For the text-containing cell, return its midpoint in (X, Y) coordinate format. 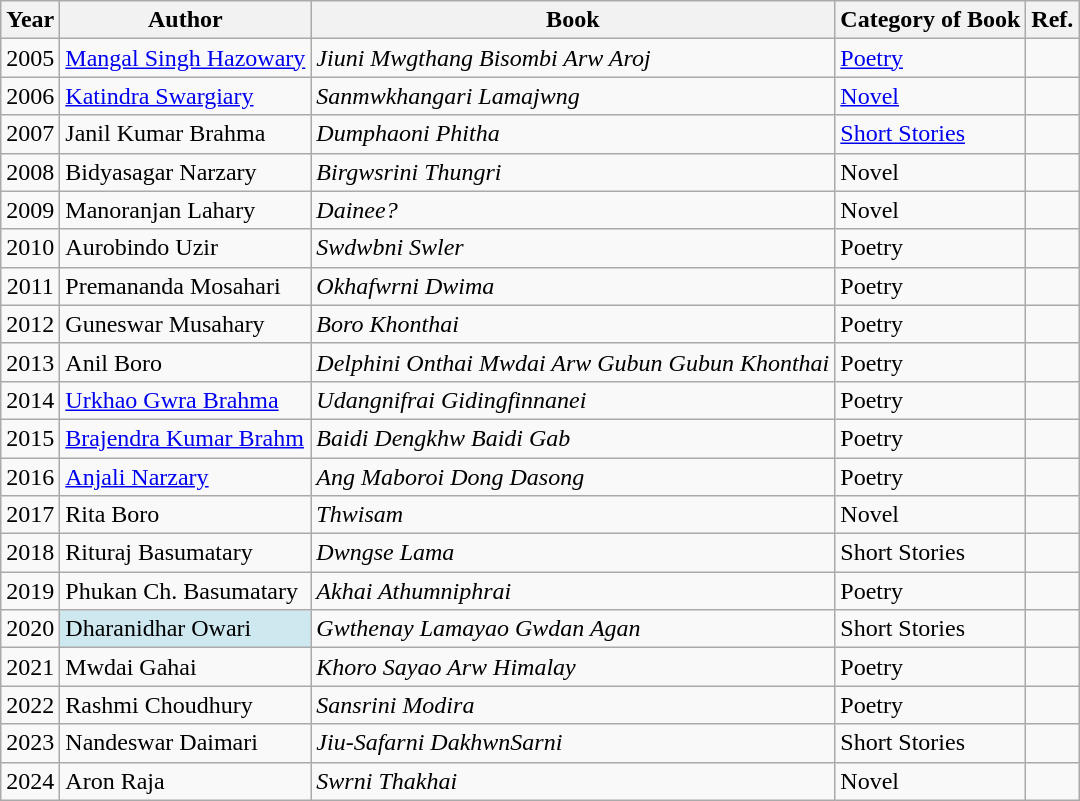
Janil Kumar Brahma (186, 134)
2006 (30, 96)
Aurobindo Uzir (186, 248)
2024 (30, 781)
Phukan Ch. Basumatary (186, 591)
Udangnifrai Gidingfinnanei (573, 400)
2014 (30, 400)
Guneswar Musahary (186, 324)
Anil Boro (186, 362)
Dainee? (573, 210)
Dumphaoni Phitha (573, 134)
Okhafwrni Dwima (573, 286)
Sansrini Modira (573, 705)
2010 (30, 248)
Premananda Mosahari (186, 286)
2013 (30, 362)
Rituraj Basumatary (186, 553)
Rashmi Choudhury (186, 705)
2017 (30, 515)
Aron Raja (186, 781)
Category of Book (930, 20)
Urkhao Gwra Brahma (186, 400)
Thwisam (573, 515)
Ref. (1052, 20)
Rita Boro (186, 515)
Katindra Swargiary (186, 96)
2009 (30, 210)
2018 (30, 553)
Mangal Singh Hazowary (186, 58)
Swrni Thakhai (573, 781)
2007 (30, 134)
Author (186, 20)
Khoro Sayao Arw Himalay (573, 667)
2012 (30, 324)
Dharanidhar Owari (186, 629)
2023 (30, 743)
Boro Khonthai (573, 324)
2022 (30, 705)
2011 (30, 286)
2005 (30, 58)
Book (573, 20)
2015 (30, 438)
2020 (30, 629)
2016 (30, 477)
2008 (30, 172)
Dwngse Lama (573, 553)
2021 (30, 667)
Birgwsrini Thungri (573, 172)
Nandeswar Daimari (186, 743)
Jiu-Safarni DakhwnSarni (573, 743)
Mwdai Gahai (186, 667)
2019 (30, 591)
Anjali Narzary (186, 477)
Brajendra Kumar Brahm (186, 438)
Swdwbni Swler (573, 248)
Bidyasagar Narzary (186, 172)
Year (30, 20)
Sanmwkhangari Lamajwng (573, 96)
Ang Maboroi Dong Dasong (573, 477)
Jiuni Mwgthang Bisombi Arw Aroj (573, 58)
Manoranjan Lahary (186, 210)
Baidi Dengkhw Baidi Gab (573, 438)
Delphini Onthai Mwdai Arw Gubun Gubun Khonthai (573, 362)
Akhai Athumniphrai (573, 591)
Gwthenay Lamayao Gwdan Agan (573, 629)
